Extract the [X, Y] coordinate from the center of the cell holding the provided text.  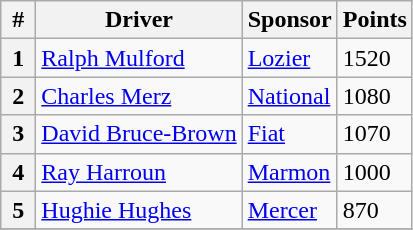
3 [18, 134]
Marmon [290, 172]
Mercer [290, 210]
Ralph Mulford [139, 58]
Charles Merz [139, 96]
1 [18, 58]
1520 [374, 58]
Ray Harroun [139, 172]
National [290, 96]
Driver [139, 20]
Sponsor [290, 20]
1070 [374, 134]
1000 [374, 172]
Hughie Hughes [139, 210]
Points [374, 20]
Lozier [290, 58]
Fiat [290, 134]
5 [18, 210]
# [18, 20]
1080 [374, 96]
David Bruce-Brown [139, 134]
2 [18, 96]
870 [374, 210]
4 [18, 172]
